Determine the (X, Y) coordinate at the center of the cell enclosing the given text.  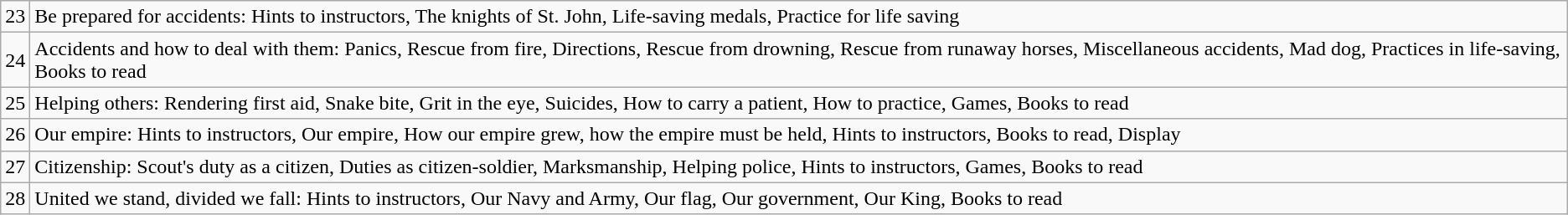
25 (15, 103)
Our empire: Hints to instructors, Our empire, How our empire grew, how the empire must be held, Hints to instructors, Books to read, Display (799, 135)
27 (15, 166)
24 (15, 60)
Citizenship: Scout's duty as a citizen, Duties as citizen-soldier, Marksmanship, Helping police, Hints to instructors, Games, Books to read (799, 166)
United we stand, divided we fall: Hints to instructors, Our Navy and Army, Our flag, Our government, Our King, Books to read (799, 198)
28 (15, 198)
23 (15, 17)
Be prepared for accidents: Hints to instructors, The knights of St. John, Life-saving medals, Practice for life saving (799, 17)
Helping others: Rendering first aid, Snake bite, Grit in the eye, Suicides, How to carry a patient, How to practice, Games, Books to read (799, 103)
26 (15, 135)
